Provide the (X, Y) coordinate of the cell's center where the given text is located.  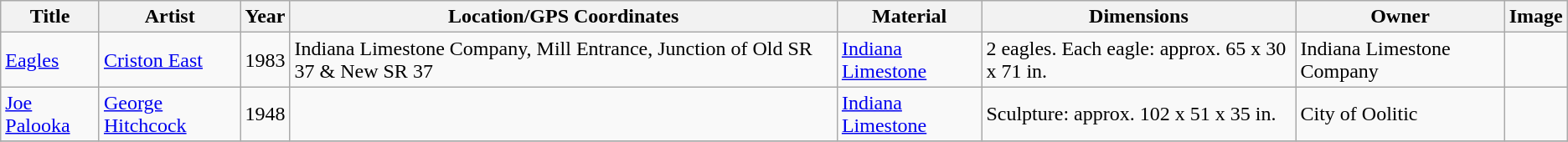
Dimensions (1139, 17)
Criston East (169, 60)
Indiana Limestone Company (1400, 60)
Joe Palooka (50, 114)
Owner (1400, 17)
1983 (265, 60)
Sculpture: approx. 102 x 51 x 35 in. (1139, 114)
Material (910, 17)
1948 (265, 114)
Year (265, 17)
Title (50, 17)
Indiana Limestone Company, Mill Entrance, Junction of Old SR 37 & New SR 37 (563, 60)
Eagles (50, 60)
Image (1536, 17)
George Hitchcock (169, 114)
Location/GPS Coordinates (563, 17)
2 eagles. Each eagle: approx. 65 x 30 x 71 in. (1139, 60)
City of Oolitic (1400, 114)
Artist (169, 17)
